Determine the [X, Y] coordinate at the center of the cell enclosing the given text.  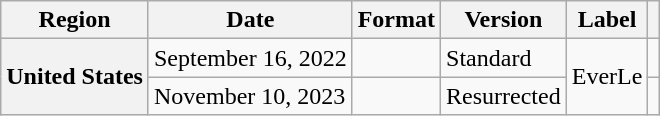
Label [607, 20]
Version [504, 20]
Region [75, 20]
Resurrected [504, 96]
Date [250, 20]
United States [75, 77]
Standard [504, 58]
Format [396, 20]
November 10, 2023 [250, 96]
EverLe [607, 77]
September 16, 2022 [250, 58]
